Return (x, y) of the center of cell containing provided text 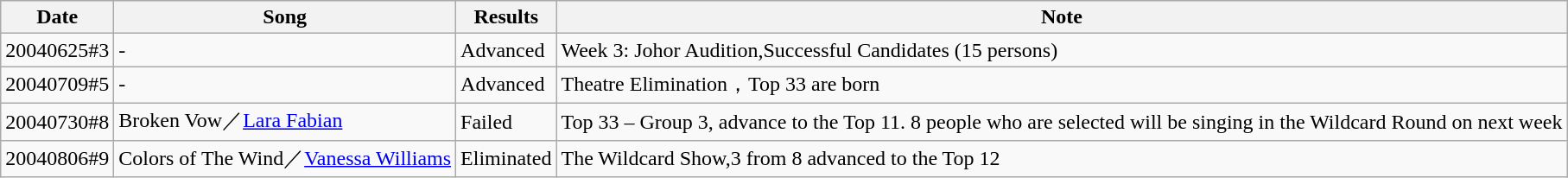
Song (285, 17)
20040625#3 (57, 50)
Eliminated (506, 159)
20040806#9 (57, 159)
The Wildcard Show,3 from 8 advanced to the Top 12 (1062, 159)
Theatre Elimination，Top 33 are born (1062, 85)
20040709#5 (57, 85)
Colors of The Wind／Vanessa Williams (285, 159)
Week 3: Johor Audition,Successful Candidates (15 persons) (1062, 50)
Failed (506, 121)
Date (57, 17)
Top 33 – Group 3, advance to the Top 11. 8 people who are selected will be singing in the Wildcard Round on next week (1062, 121)
Results (506, 17)
20040730#8 (57, 121)
Note (1062, 17)
Broken Vow／Lara Fabian (285, 121)
